Detect which cell encompasses the target text, then output its (X, Y) center coordinate. 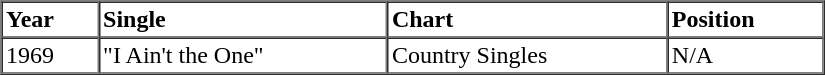
Chart (527, 20)
N/A (745, 56)
Country Singles (527, 56)
"I Ain't the One" (244, 56)
Year (50, 20)
Single (244, 20)
1969 (50, 56)
Position (745, 20)
